Locate the cell with the specified text and output its (X, Y) center coordinate. 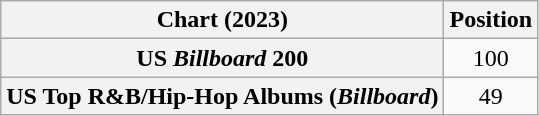
49 (491, 96)
US Top R&B/Hip-Hop Albums (Billboard) (222, 96)
Chart (2023) (222, 20)
US Billboard 200 (222, 58)
100 (491, 58)
Position (491, 20)
